Return the (x, y) coordinate for the center point of the cell that contains the specified text.  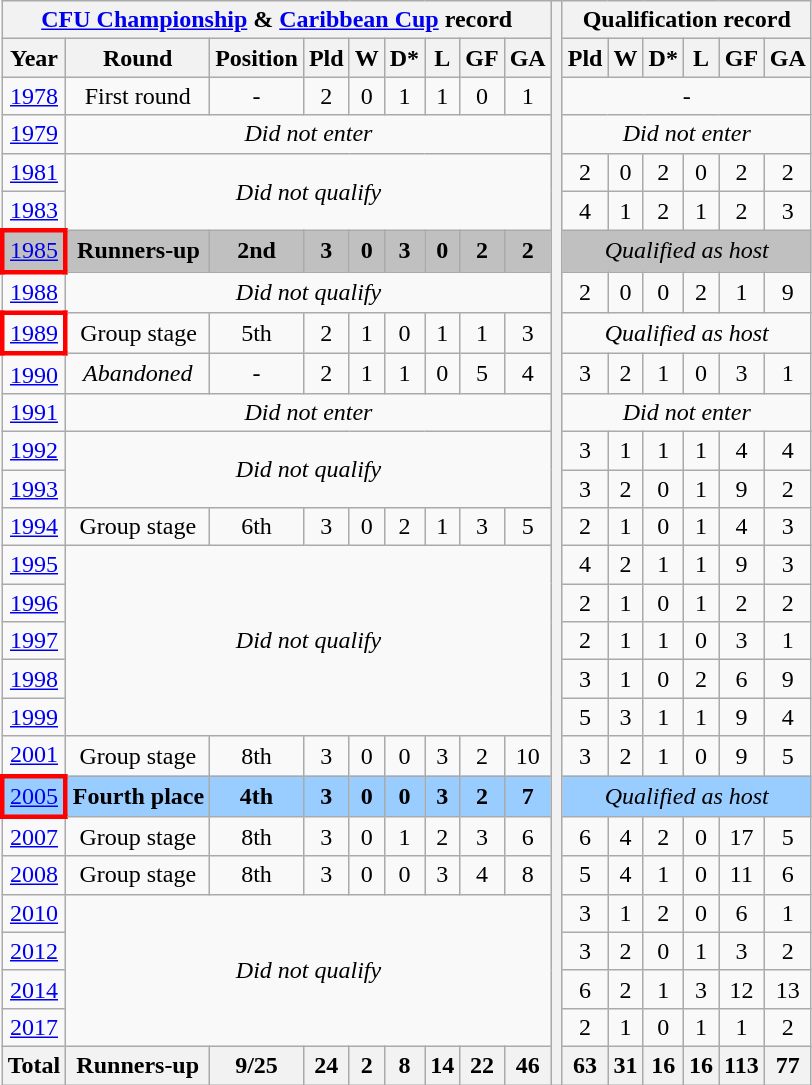
1985 (34, 252)
2008 (34, 875)
CFU Championship & Caribbean Cup record (276, 20)
1991 (34, 412)
1981 (34, 172)
1994 (34, 527)
6th (257, 527)
9/25 (257, 1065)
Fourth place (138, 796)
31 (626, 1065)
1979 (34, 134)
77 (788, 1065)
63 (585, 1065)
46 (528, 1065)
Total (34, 1065)
1989 (34, 334)
2007 (34, 837)
24 (326, 1065)
2012 (34, 951)
2017 (34, 1027)
4th (257, 796)
1993 (34, 489)
7 (528, 796)
22 (482, 1065)
13 (788, 989)
2014 (34, 989)
11 (741, 875)
1998 (34, 679)
First round (138, 96)
1999 (34, 717)
12 (741, 989)
1990 (34, 374)
2nd (257, 252)
Year (34, 58)
5th (257, 334)
2010 (34, 913)
14 (442, 1065)
1992 (34, 450)
1988 (34, 292)
10 (528, 756)
1995 (34, 565)
2001 (34, 756)
Abandoned (138, 374)
Position (257, 58)
2005 (34, 796)
1997 (34, 641)
113 (741, 1065)
1996 (34, 603)
1983 (34, 211)
Round (138, 58)
17 (741, 837)
1978 (34, 96)
Qualification record (686, 20)
